Return the [X, Y] coordinate for the center point of the cell that contains the specified text.  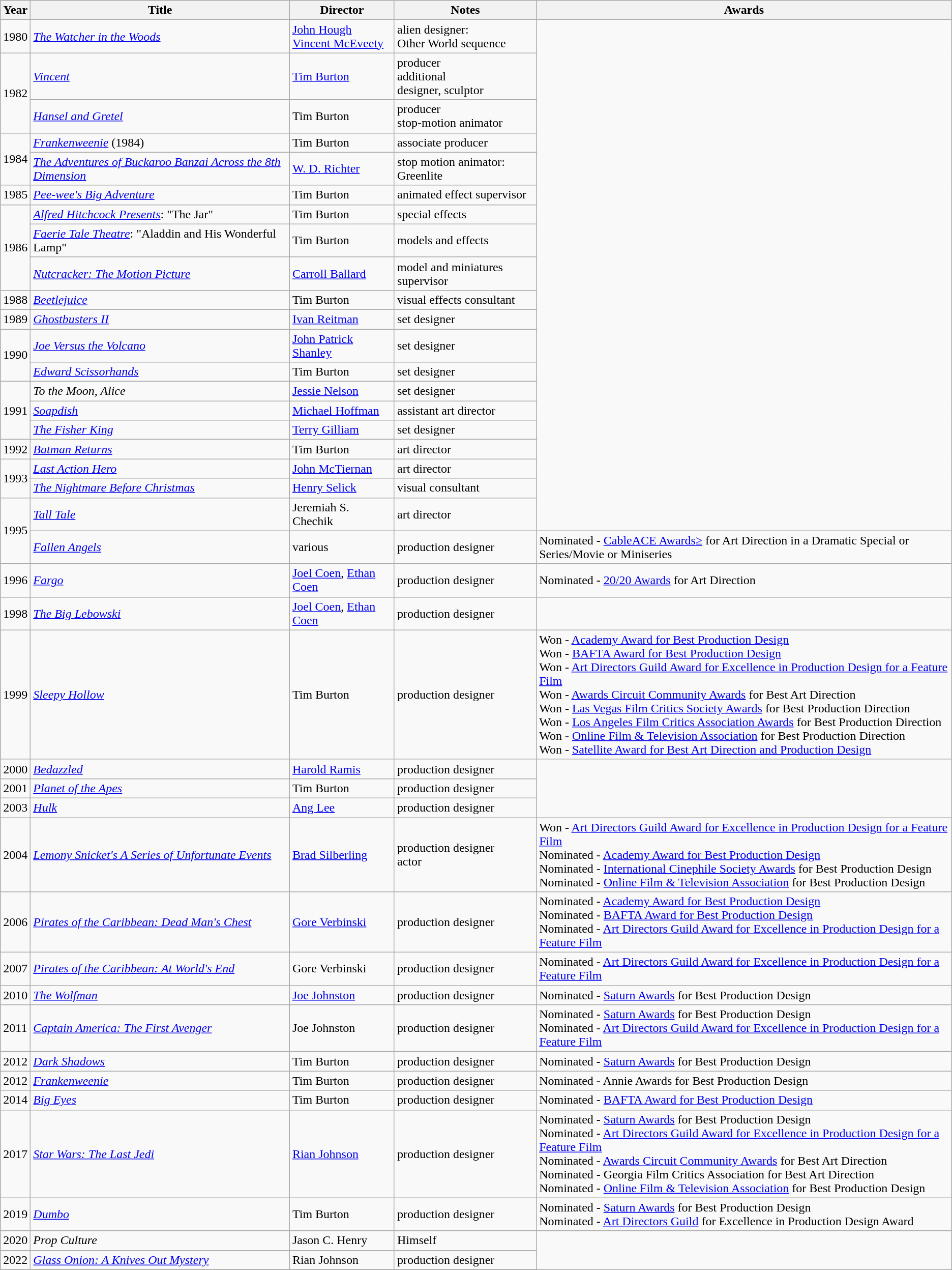
Nominated - Saturn Awards for Best Production DesignNominated - Art Directors Guild for Excellence in Production Design Award [745, 1214]
Hulk [160, 807]
Dark Shadows [160, 1061]
The Wolfman [160, 995]
model and miniatures supervisor [465, 274]
animated effect supervisor [465, 195]
John Patrick Shanley [342, 345]
2001 [15, 788]
Jason C. Henry [342, 1240]
assistant art director [465, 411]
1999 [15, 695]
1998 [15, 614]
Dumbo [160, 1214]
1995 [15, 531]
1985 [15, 195]
The Big Lebowski [160, 614]
Tall Tale [160, 514]
1986 [15, 247]
1992 [15, 449]
Michael Hoffman [342, 411]
production designeractor [465, 854]
Fallen Angels [160, 547]
Glass Onion: A Knives Out Mystery [160, 1260]
producerstop-motion animator [465, 116]
Batman Returns [160, 449]
associate producer [465, 142]
2019 [15, 1214]
The Nightmare Before Christmas [160, 488]
The Fisher King [160, 430]
Big Eyes [160, 1100]
Harold Ramis [342, 769]
Terry Gilliam [342, 430]
2022 [15, 1260]
Vincent [160, 76]
Year [15, 10]
2020 [15, 1240]
special effects [465, 214]
Prop Culture [160, 1240]
Edward Scissorhands [160, 372]
1980 [15, 37]
Title [160, 10]
alien designer:Other World sequence [465, 37]
Ghostbusters II [160, 319]
To the Moon, Alice [160, 391]
2017 [15, 1154]
Pirates of the Caribbean: Dead Man's Chest [160, 922]
Ivan Reitman [342, 319]
Joe Versus the Volcano [160, 345]
Lemony Snicket's A Series of Unfortunate Events [160, 854]
Pirates of the Caribbean: At World's End [160, 969]
Himself [465, 1240]
Alfred Hitchcock Presents: "The Jar" [160, 214]
1996 [15, 580]
Frankenweenie (1984) [160, 142]
Nominated - Saturn Awards for Best Production DesignNominated - Art Directors Guild Award for Excellence in Production Design for a Feature Film [745, 1028]
Fargo [160, 580]
John HoughVincent McEveety [342, 37]
Faerie Tale Theatre: "Aladdin and His Wonderful Lamp" [160, 240]
Nutcracker: The Motion Picture [160, 274]
1990 [15, 355]
2004 [15, 854]
Pee-wee's Big Adventure [160, 195]
Awards [745, 10]
2003 [15, 807]
John McTiernan [342, 469]
Nominated - CableACE Awards≥ for Art Direction in a Dramatic Special or Series/Movie or Miniseries [745, 547]
1982 [15, 93]
Frankenweenie [160, 1081]
visual effects consultant [465, 300]
1988 [15, 300]
Notes [465, 10]
2007 [15, 969]
Beetlejuice [160, 300]
The Watcher in the Woods [160, 37]
2006 [15, 922]
Jeremiah S. Chechik [342, 514]
Nominated - 20/20 Awards for Art Direction [745, 580]
produceradditionaldesigner, sculptor [465, 76]
Nominated - Annie Awards for Best Production Design [745, 1081]
The Adventures of Buckaroo Banzai Across the 8th Dimension [160, 169]
Nominated - BAFTA Award for Best Production Design [745, 1100]
2000 [15, 769]
visual consultant [465, 488]
W. D. Richter [342, 169]
Ang Lee [342, 807]
1989 [15, 319]
Sleepy Hollow [160, 695]
Nominated - Art Directors Guild Award for Excellence in Production Design for a Feature Film [745, 969]
Carroll Ballard [342, 274]
Henry Selick [342, 488]
Captain America: The First Avenger [160, 1028]
Brad Silberling [342, 854]
stop motion animator: Greenlite [465, 169]
models and effects [465, 240]
2011 [15, 1028]
various [342, 547]
1984 [15, 159]
2014 [15, 1100]
Jessie Nelson [342, 391]
Bedazzled [160, 769]
Last Action Hero [160, 469]
Star Wars: The Last Jedi [160, 1154]
Director [342, 10]
Planet of the Apes [160, 788]
1991 [15, 411]
Soapdish [160, 411]
1993 [15, 478]
2010 [15, 995]
Hansel and Gretel [160, 116]
